Find where the given text appears and provide that cell's center as [X, Y] coordinate. 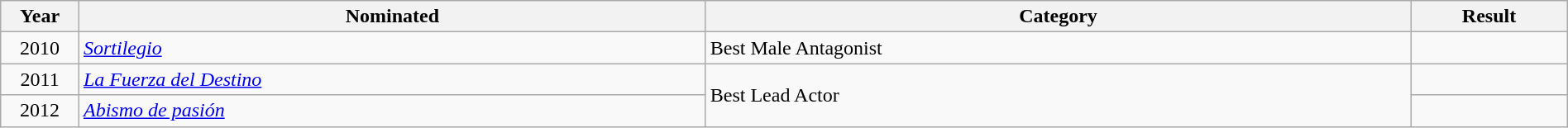
Category [1059, 17]
La Fuerza del Destino [392, 79]
Best Lead Actor [1059, 95]
2012 [40, 111]
Result [1489, 17]
Abismo de pasión [392, 111]
2011 [40, 79]
Best Male Antagonist [1059, 48]
Sortilegio [392, 48]
2010 [40, 48]
Year [40, 17]
Nominated [392, 17]
